From the cell containing the given text, extract its center point as (X, Y) coordinate. 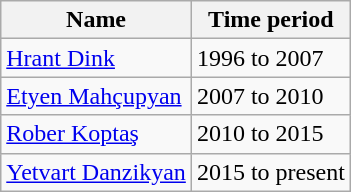
2010 to 2015 (270, 134)
2007 to 2010 (270, 96)
2015 to present (270, 172)
1996 to 2007 (270, 58)
Name (96, 20)
Hrant Dink (96, 58)
Time period (270, 20)
Etyen Mahçupyan (96, 96)
Yetvart Danzikyan (96, 172)
Rober Koptaş (96, 134)
